Determine the [X, Y] coordinate at the center of the cell enclosing the given text.  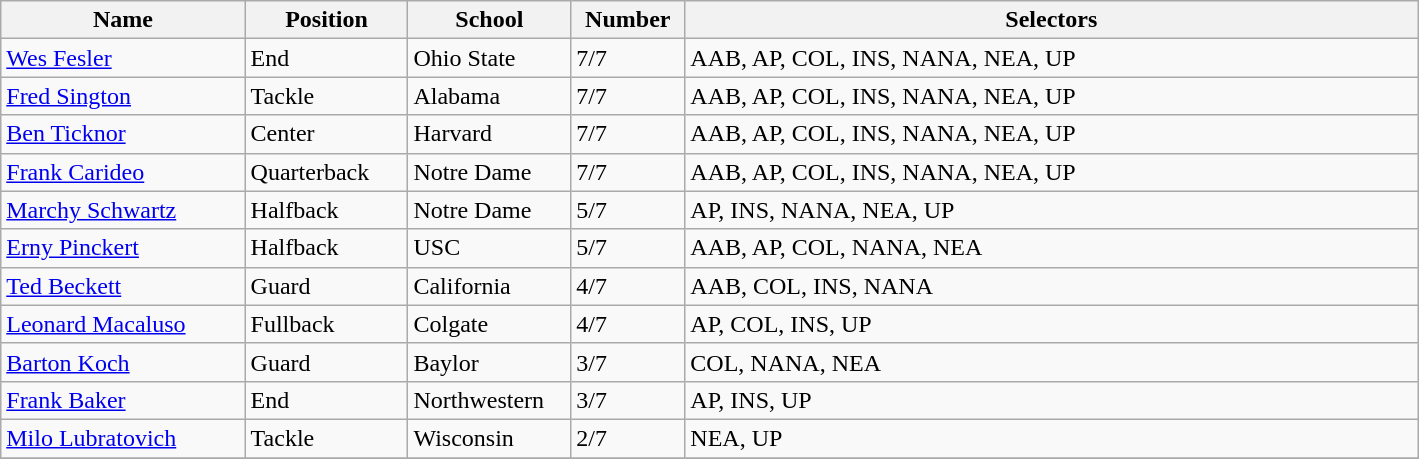
Wisconsin [490, 438]
Fullback [326, 324]
NEA, UP [1052, 438]
Leonard Macaluso [123, 324]
COL, NANA, NEA [1052, 362]
2/7 [628, 438]
AAB, COL, INS, NANA [1052, 286]
Northwestern [490, 400]
Baylor [490, 362]
Ben Ticknor [123, 134]
Position [326, 20]
USC [490, 248]
Center [326, 134]
Erny Pinckert [123, 248]
California [490, 286]
School [490, 20]
Harvard [490, 134]
Fred Sington [123, 96]
Milo Lubratovich [123, 438]
Barton Koch [123, 362]
AP, INS, UP [1052, 400]
Name [123, 20]
AP, INS, NANA, NEA, UP [1052, 210]
Quarterback [326, 172]
Wes Fesler [123, 58]
Marchy Schwartz [123, 210]
Selectors [1052, 20]
Frank Carideo [123, 172]
Colgate [490, 324]
Frank Baker [123, 400]
AP, COL, INS, UP [1052, 324]
Alabama [490, 96]
Ohio State [490, 58]
Ted Beckett [123, 286]
Number [628, 20]
AAB, AP, COL, NANA, NEA [1052, 248]
